Find where the given text appears and provide that cell's center as [X, Y] coordinate. 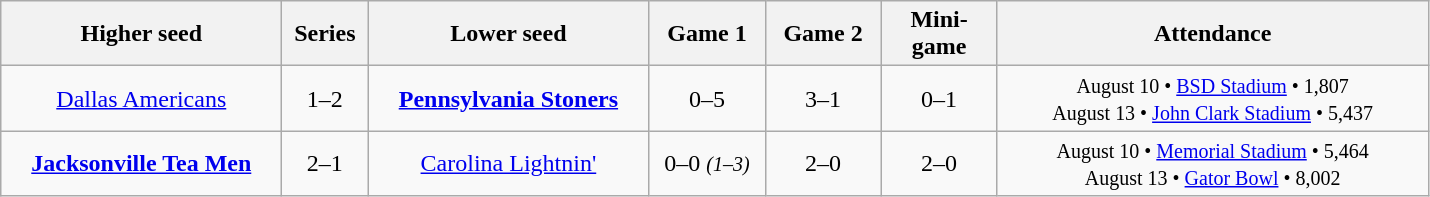
Mini-game [939, 34]
Dallas Americans [142, 98]
3–1 [823, 98]
2–1 [325, 164]
Series [325, 34]
Higher seed [142, 34]
0–1 [939, 98]
Jacksonville Tea Men [142, 164]
August 10 • BSD Stadium • 1,807August 13 • John Clark Stadium • 5,437 [1212, 98]
Lower seed [508, 34]
Attendance [1212, 34]
0–0 (1–3) [707, 164]
Pennsylvania Stoners [508, 98]
Carolina Lightnin' [508, 164]
Game 1 [707, 34]
0–5 [707, 98]
August 10 • Memorial Stadium • 5,464August 13 • Gator Bowl • 8,002 [1212, 164]
Game 2 [823, 34]
1–2 [325, 98]
